Detect which cell encompasses the target text, then output its (X, Y) center coordinate. 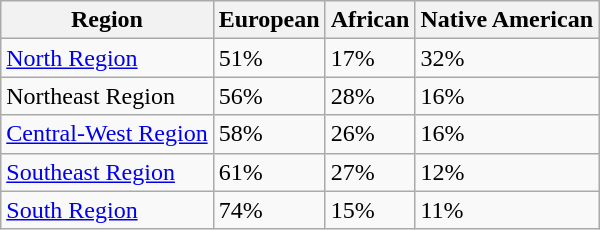
Native American (507, 20)
Region (107, 20)
North Region (107, 58)
12% (507, 172)
Central-West Region (107, 134)
56% (269, 96)
26% (370, 134)
11% (507, 210)
15% (370, 210)
51% (269, 58)
58% (269, 134)
61% (269, 172)
European (269, 20)
74% (269, 210)
28% (370, 96)
27% (370, 172)
Southeast Region (107, 172)
South Region (107, 210)
17% (370, 58)
32% (507, 58)
African (370, 20)
Northeast Region (107, 96)
